Return (x, y) of the center of cell containing provided text 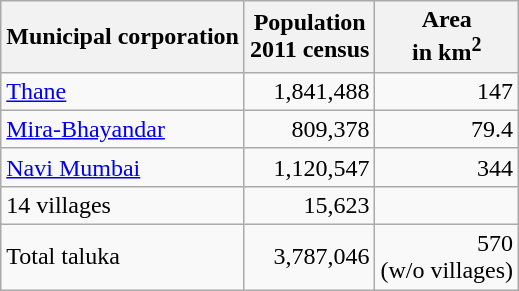
Total taluka (123, 258)
809,378 (309, 129)
Navi Mumbai (123, 167)
1,120,547 (309, 167)
3,787,046 (309, 258)
14 villages (123, 205)
570 (w/o villages) (447, 258)
Population 2011 census (309, 37)
Areain km2 (447, 37)
79.4 (447, 129)
Mira-Bhayandar (123, 129)
147 (447, 91)
Municipal corporation (123, 37)
15,623 (309, 205)
1,841,488 (309, 91)
344 (447, 167)
Thane (123, 91)
